For the text-containing cell, return its midpoint in [X, Y] coordinate format. 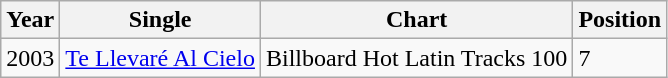
Chart [416, 20]
7 [620, 58]
Position [620, 20]
Year [30, 20]
Billboard Hot Latin Tracks 100 [416, 58]
Te Llevaré Al Cielo [160, 58]
Single [160, 20]
2003 [30, 58]
